Search for the cell housing the specified text and yield its [X, Y] center coordinate. 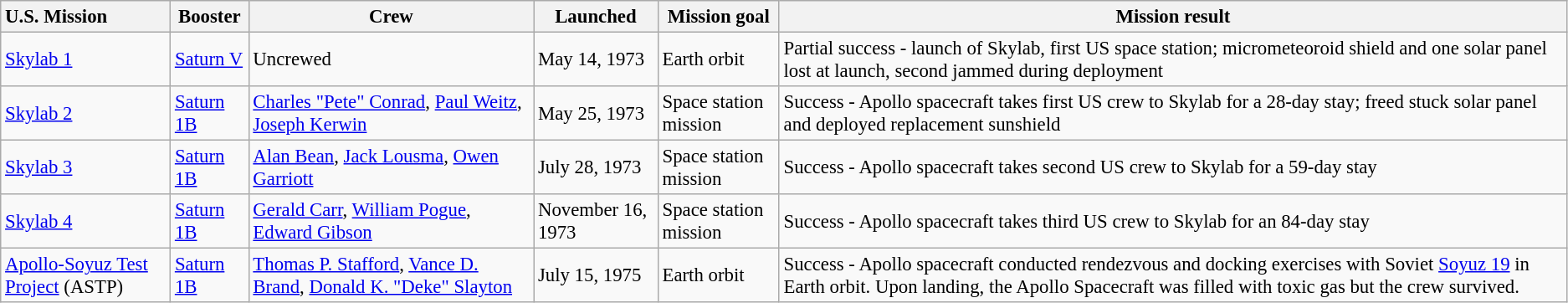
Mission result [1173, 17]
Skylab 1 [85, 60]
Partial success - launch of Skylab, first US space station; micrometeoroid shield and one solar panel lost at launch, second jammed during deployment [1173, 60]
Apollo-Soyuz Test Project (ASTP) [85, 276]
Charles "Pete" Conrad, Paul Weitz, Joseph Kerwin [392, 114]
Skylab 2 [85, 114]
Crew [392, 17]
Skylab 3 [85, 167]
Gerald Carr, William Pogue, Edward Gibson [392, 221]
Booster [209, 17]
Saturn V [209, 60]
U.S. Mission [85, 17]
Success - Apollo spacecraft takes first US crew to Skylab for a 28-day stay; freed stuck solar panel and deployed replacement sunshield [1173, 114]
Success - Apollo spacecraft takes second US crew to Skylab for a 59-day stay [1173, 167]
Mission goal [718, 17]
July 15, 1975 [596, 276]
Thomas P. Stafford, Vance D. Brand, Donald K. "Deke" Slayton [392, 276]
July 28, 1973 [596, 167]
May 25, 1973 [596, 114]
November 16, 1973 [596, 221]
Alan Bean, Jack Lousma, Owen Garriott [392, 167]
Skylab 4 [85, 221]
Launched [596, 17]
Success - Apollo spacecraft takes third US crew to Skylab for an 84-day stay [1173, 221]
Uncrewed [392, 60]
May 14, 1973 [596, 60]
